Find where the given text appears and provide that cell's center as [X, Y] coordinate. 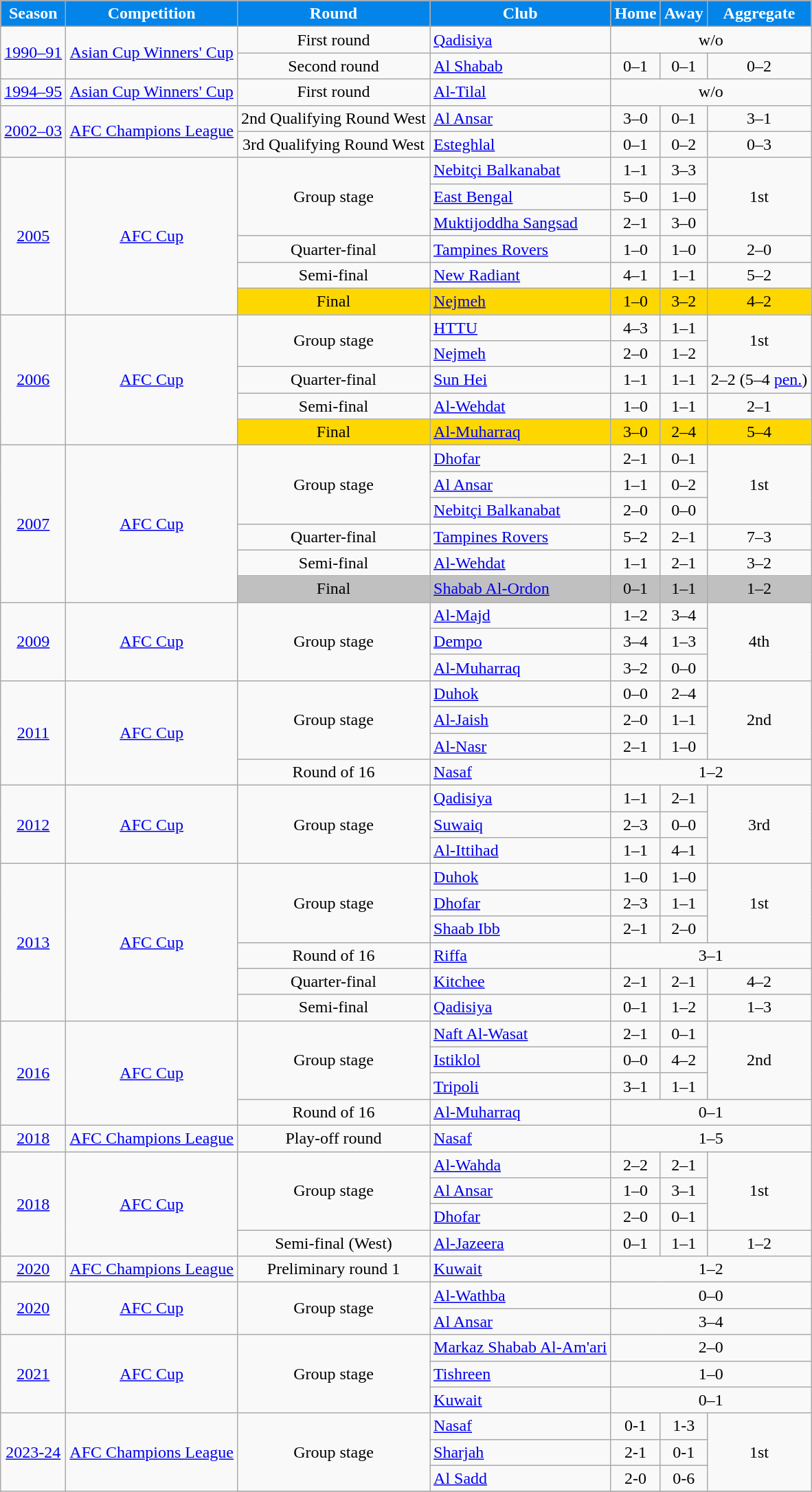
HTTU [521, 328]
Tripoli [521, 1086]
2007 [33, 524]
2nd Qualifying Round West [334, 118]
East Bengal [521, 197]
Competition [152, 14]
Dempo [521, 641]
Round [334, 14]
Naft Al-Wasat [521, 1034]
Sharjah [521, 1452]
0-6 [684, 1478]
2016 [33, 1073]
Preliminary round 1 [334, 1269]
Aggregate [759, 14]
5–4 [759, 432]
Sun Hei [521, 380]
Second round [334, 66]
2–2 [635, 1165]
Away [684, 14]
2009 [33, 641]
2-1 [635, 1452]
Suwaiq [521, 825]
2012 [33, 825]
Shabab Al-Ordon [521, 589]
1-3 [684, 1426]
Al-Majd [521, 615]
3–3 [684, 170]
Al-Wathba [521, 1295]
Semi-final (West) [334, 1243]
Muktijoddha Sangsad [521, 223]
Istiklol [521, 1060]
1990–91 [33, 53]
Al Shabab [521, 66]
2013 [33, 942]
Tishreen [521, 1374]
5–0 [635, 197]
1–5 [711, 1138]
2023-24 [33, 1452]
Kitchee [521, 981]
Home [635, 14]
Shaab Ibb [521, 929]
Al-Jaish [521, 720]
1994–95 [33, 92]
New Radiant [521, 275]
0–3 [759, 144]
Riffa [521, 955]
Al-Tilal [521, 92]
2021 [33, 1374]
Club [521, 14]
Al-Jazeera [521, 1243]
4–3 [635, 328]
3rd Qualifying Round West [334, 144]
Esteghlal [521, 144]
2006 [33, 380]
2011 [33, 733]
2–2 (5–4 pen.) [759, 380]
2-0 [635, 1478]
Al-Wahda [521, 1165]
3rd [759, 825]
2002–03 [33, 131]
Play-off round [334, 1138]
2005 [33, 236]
Al-Ittihad [521, 851]
4th [759, 641]
Al Sadd [521, 1478]
7–3 [759, 537]
Al-Nasr [521, 746]
Season [33, 14]
Markaz Shabab Al-Am'ari [521, 1348]
